For the text-containing cell, return its midpoint in (X, Y) coordinate format. 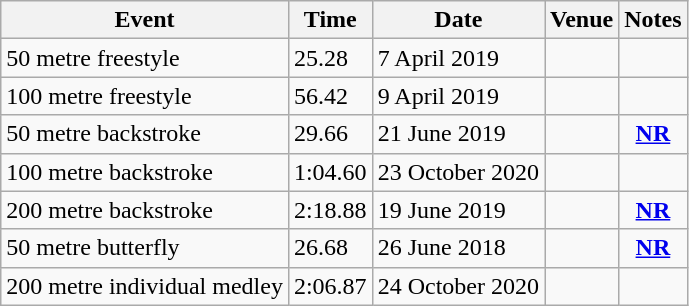
100 metre freestyle (145, 96)
100 metre backstroke (145, 172)
9 April 2019 (458, 96)
Date (458, 20)
25.28 (330, 58)
Venue (582, 20)
19 June 2019 (458, 210)
26 June 2018 (458, 248)
1:04.60 (330, 172)
29.66 (330, 134)
24 October 2020 (458, 286)
200 metre individual medley (145, 286)
2:18.88 (330, 210)
56.42 (330, 96)
50 metre backstroke (145, 134)
200 metre backstroke (145, 210)
Time (330, 20)
50 metre butterfly (145, 248)
26.68 (330, 248)
50 metre freestyle (145, 58)
7 April 2019 (458, 58)
2:06.87 (330, 286)
21 June 2019 (458, 134)
Event (145, 20)
23 October 2020 (458, 172)
Notes (653, 20)
